Determine the [x, y] coordinate at the center of the cell enclosing the given text.  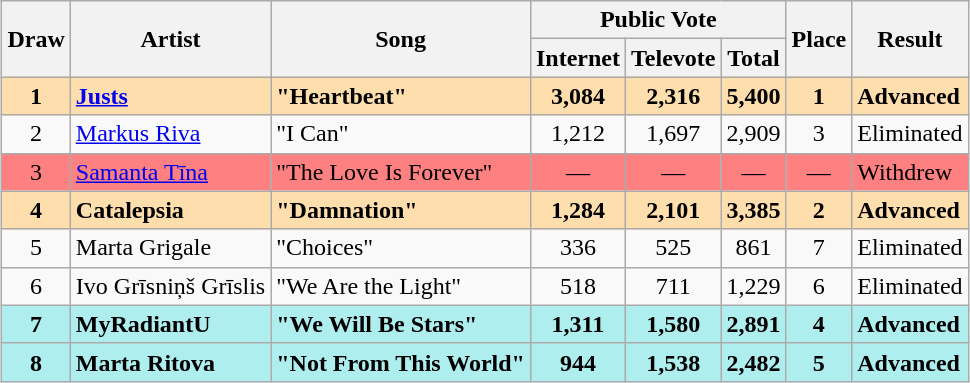
1,311 [578, 324]
1,538 [672, 362]
8 [36, 362]
Justs [170, 96]
711 [672, 286]
2,482 [754, 362]
Draw [36, 39]
"Heartbeat" [401, 96]
1,229 [754, 286]
1,697 [672, 134]
2,891 [754, 324]
"Not From This World" [401, 362]
3,084 [578, 96]
1,212 [578, 134]
MyRadiantU [170, 324]
5,400 [754, 96]
1,284 [578, 210]
525 [672, 248]
"We Will Be Stars" [401, 324]
518 [578, 286]
Artist [170, 39]
Televote [672, 58]
861 [754, 248]
"The Love Is Forever" [401, 172]
Public Vote [658, 20]
2,909 [754, 134]
"Choices" [401, 248]
Total [754, 58]
1,580 [672, 324]
Catalepsia [170, 210]
"I Can" [401, 134]
Internet [578, 58]
3,385 [754, 210]
Place [819, 39]
Ivo Grīsniņš Grīslis [170, 286]
944 [578, 362]
Withdrew [910, 172]
2,316 [672, 96]
Song [401, 39]
Marta Ritova [170, 362]
Marta Grigale [170, 248]
336 [578, 248]
Result [910, 39]
Markus Riva [170, 134]
"Damnation" [401, 210]
"We Are the Light" [401, 286]
Samanta Tīna [170, 172]
2,101 [672, 210]
